For the text-containing cell, return its midpoint in (X, Y) coordinate format. 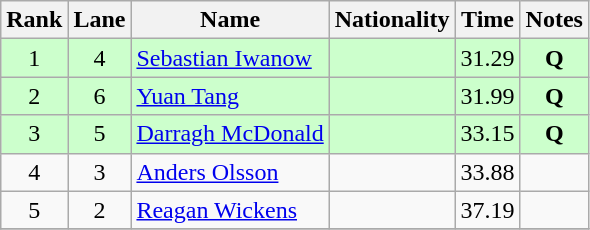
33.88 (488, 172)
Darragh McDonald (230, 134)
1 (34, 58)
Yuan Tang (230, 96)
33.15 (488, 134)
Nationality (392, 20)
31.99 (488, 96)
Lane (100, 20)
Name (230, 20)
37.19 (488, 210)
6 (100, 96)
Anders Olsson (230, 172)
Rank (34, 20)
Time (488, 20)
31.29 (488, 58)
Sebastian Iwanow (230, 58)
Reagan Wickens (230, 210)
Notes (554, 20)
